Determine the (x, y) coordinate at the center of the cell enclosing the given text.  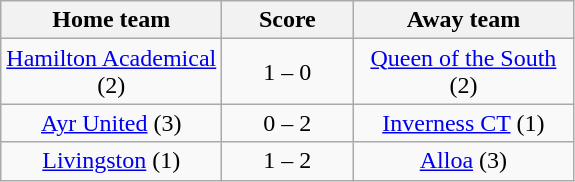
Queen of the South (2) (464, 72)
Score (288, 20)
Hamilton Academical (2) (112, 72)
1 – 0 (288, 72)
Alloa (3) (464, 161)
0 – 2 (288, 123)
Away team (464, 20)
1 – 2 (288, 161)
Home team (112, 20)
Inverness CT (1) (464, 123)
Livingston (1) (112, 161)
Ayr United (3) (112, 123)
